Return [x, y] of the center of cell containing provided text 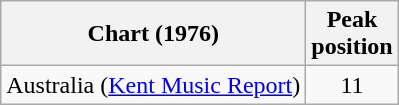
11 [352, 85]
Chart (1976) [154, 34]
Australia (Kent Music Report) [154, 85]
Peakposition [352, 34]
